For the text-containing cell, return its midpoint in [x, y] coordinate format. 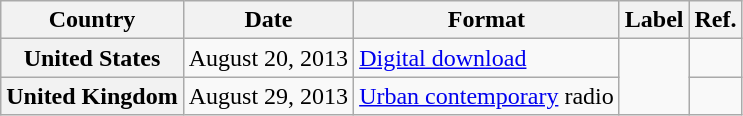
United Kingdom [92, 96]
August 29, 2013 [268, 96]
Date [268, 20]
Digital download [487, 58]
United States [92, 58]
August 20, 2013 [268, 58]
Urban contemporary radio [487, 96]
Country [92, 20]
Format [487, 20]
Label [654, 20]
Ref. [716, 20]
